Detect which cell encompasses the target text, then output its (X, Y) center coordinate. 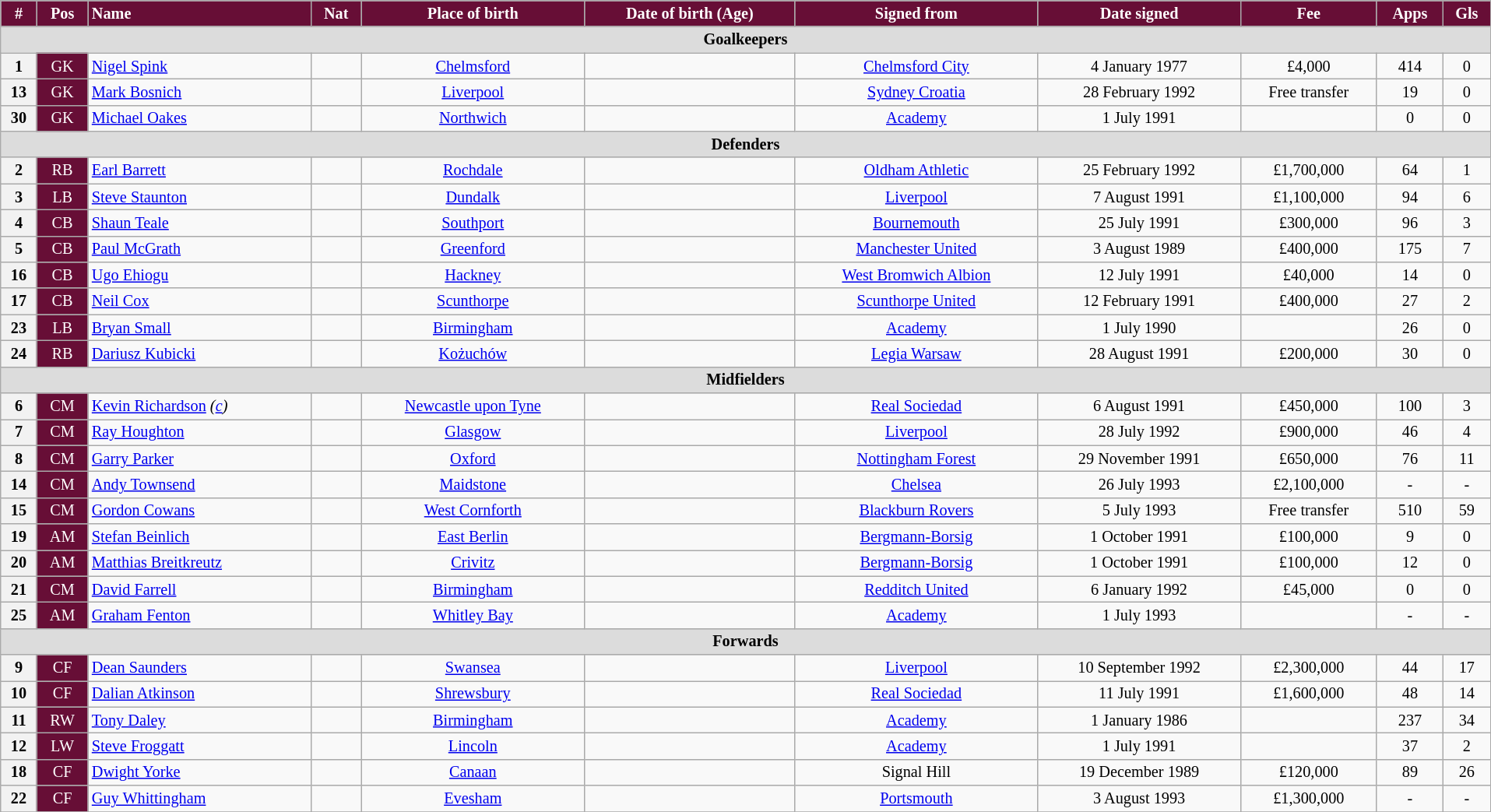
Redditch United (916, 589)
89 (1409, 772)
27 (1409, 301)
Place of birth (473, 13)
25 (19, 615)
26 July 1993 (1139, 484)
Evesham (473, 799)
Steve Froggatt (199, 746)
10 (19, 694)
1 January 1986 (1139, 720)
Gordon Cowans (199, 511)
LW (62, 746)
Apps (1409, 13)
Ugo Ehiogu (199, 275)
Southport (473, 223)
Oldham Athletic (916, 170)
3 August 1989 (1139, 249)
12 February 1991 (1139, 301)
£1,300,000 (1308, 799)
18 (19, 772)
Ray Houghton (199, 432)
44 (1409, 667)
23 (19, 328)
Greenford (473, 249)
37 (1409, 746)
Lincoln (473, 746)
Bryan Small (199, 328)
Scunthorpe United (916, 301)
Swansea (473, 667)
Name (199, 13)
Goalkeepers (746, 40)
£450,000 (1308, 406)
Sydney Croatia (916, 92)
£1,700,000 (1308, 170)
Canaan (473, 772)
1 July 1993 (1139, 615)
Hackney (473, 275)
RW (62, 720)
Stefan Beinlich (199, 536)
96 (1409, 223)
Dalian Atkinson (199, 694)
Andy Townsend (199, 484)
Gls (1467, 13)
Fee (1308, 13)
Bournemouth (916, 223)
34 (1467, 720)
West Cornforth (473, 511)
175 (1409, 249)
£2,100,000 (1308, 484)
£300,000 (1308, 223)
Oxford (473, 459)
6 August 1991 (1139, 406)
Neil Cox (199, 301)
4 January 1977 (1139, 65)
Chelmsford (473, 65)
Guy Whittingham (199, 799)
Michael Oakes (199, 118)
East Berlin (473, 536)
Dundalk (473, 197)
Portsmouth (916, 799)
Shaun Teale (199, 223)
Blackburn Rovers (916, 511)
Shrewsbury (473, 694)
12 July 1991 (1139, 275)
100 (1409, 406)
Nat (336, 13)
£900,000 (1308, 432)
237 (1409, 720)
Signed from (916, 13)
Dean Saunders (199, 667)
24 (19, 353)
1 July 1990 (1139, 328)
64 (1409, 170)
8 (19, 459)
Steve Staunton (199, 197)
414 (1409, 65)
Newcastle upon Tyne (473, 406)
6 January 1992 (1139, 589)
Maidstone (473, 484)
Glasgow (473, 432)
Chelsea (916, 484)
West Bromwich Albion (916, 275)
21 (19, 589)
Defenders (746, 144)
Date signed (1139, 13)
£2,300,000 (1308, 667)
Earl Barrett (199, 170)
76 (1409, 459)
£45,000 (1308, 589)
Nottingham Forest (916, 459)
Chelmsford City (916, 65)
7 August 1991 (1139, 197)
Paul McGrath (199, 249)
20 (19, 563)
25 February 1992 (1139, 170)
48 (1409, 694)
Manchester United (916, 249)
£1,600,000 (1308, 694)
22 (19, 799)
Signal Hill (916, 772)
510 (1409, 511)
Forwards (746, 642)
£200,000 (1308, 353)
David Farrell (199, 589)
10 September 1992 (1139, 667)
46 (1409, 432)
Rochdale (473, 170)
28 February 1992 (1139, 92)
£40,000 (1308, 275)
Whitley Bay (473, 615)
£4,000 (1308, 65)
19 December 1989 (1139, 772)
# (19, 13)
16 (19, 275)
Scunthorpe (473, 301)
28 July 1992 (1139, 432)
3 August 1993 (1139, 799)
Nigel Spink (199, 65)
94 (1409, 197)
£650,000 (1308, 459)
25 July 1991 (1139, 223)
£120,000 (1308, 772)
28 August 1991 (1139, 353)
Mark Bosnich (199, 92)
Garry Parker (199, 459)
5 (19, 249)
Legia Warsaw (916, 353)
Northwich (473, 118)
£1,100,000 (1308, 197)
29 November 1991 (1139, 459)
13 (19, 92)
Crivitz (473, 563)
Dariusz Kubicki (199, 353)
Tony Daley (199, 720)
Matthias Breitkreutz (199, 563)
Kevin Richardson (c) (199, 406)
59 (1467, 511)
11 July 1991 (1139, 694)
Date of birth (Age) (690, 13)
Pos (62, 13)
5 July 1993 (1139, 511)
Midfielders (746, 380)
15 (19, 511)
Dwight Yorke (199, 772)
Kożuchów (473, 353)
Graham Fenton (199, 615)
